Pinpoint the cell where the given text exists, returning its (X, Y) midpoint coordinate. 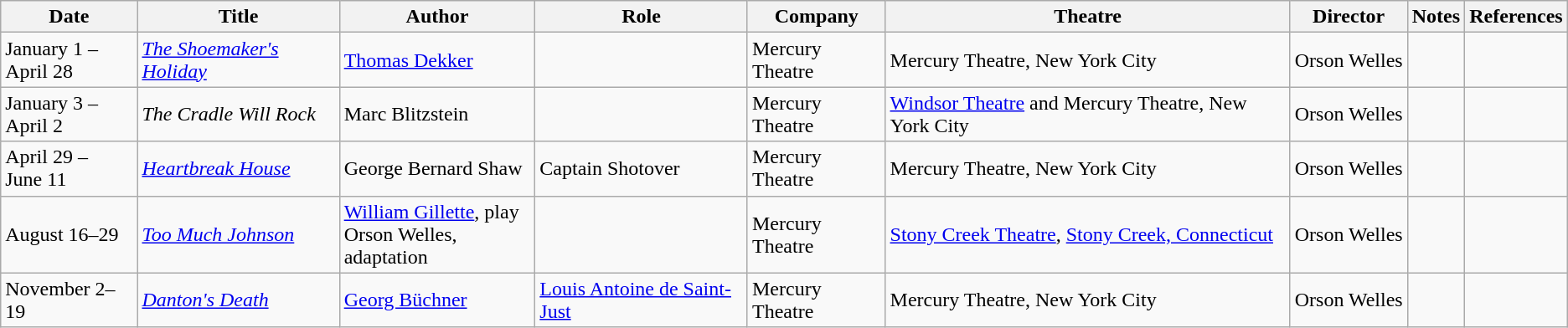
Date (69, 17)
Too Much Johnson (238, 234)
Author (437, 17)
August 16–29 (69, 234)
April 29 –June 11 (69, 169)
George Bernard Shaw (437, 169)
William Gillette, playOrson Welles, adaptation (437, 234)
Title (238, 17)
References (1516, 17)
November 2–19 (69, 300)
Role (642, 17)
The Cradle Will Rock (238, 114)
Captain Shotover (642, 169)
Director (1349, 17)
Louis Antoine de Saint-Just (642, 300)
Stony Creek Theatre, Stony Creek, Connecticut (1087, 234)
Marc Blitzstein (437, 114)
Thomas Dekker (437, 60)
January 1 –April 28 (69, 60)
January 3 –April 2 (69, 114)
Company (816, 17)
Danton's Death (238, 300)
The Shoemaker's Holiday (238, 60)
Windsor Theatre and Mercury Theatre, New York City (1087, 114)
Heartbreak House (238, 169)
Notes (1436, 17)
Georg Büchner (437, 300)
Theatre (1087, 17)
